Scan for the cell matching the given text and deliver its [x, y] coordinate at center. 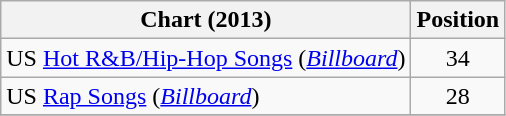
34 [458, 58]
28 [458, 96]
Position [458, 20]
Chart (2013) [206, 20]
US Rap Songs (Billboard) [206, 96]
US Hot R&B/Hip-Hop Songs (Billboard) [206, 58]
